Detect which cell encompasses the target text, then output its [X, Y] center coordinate. 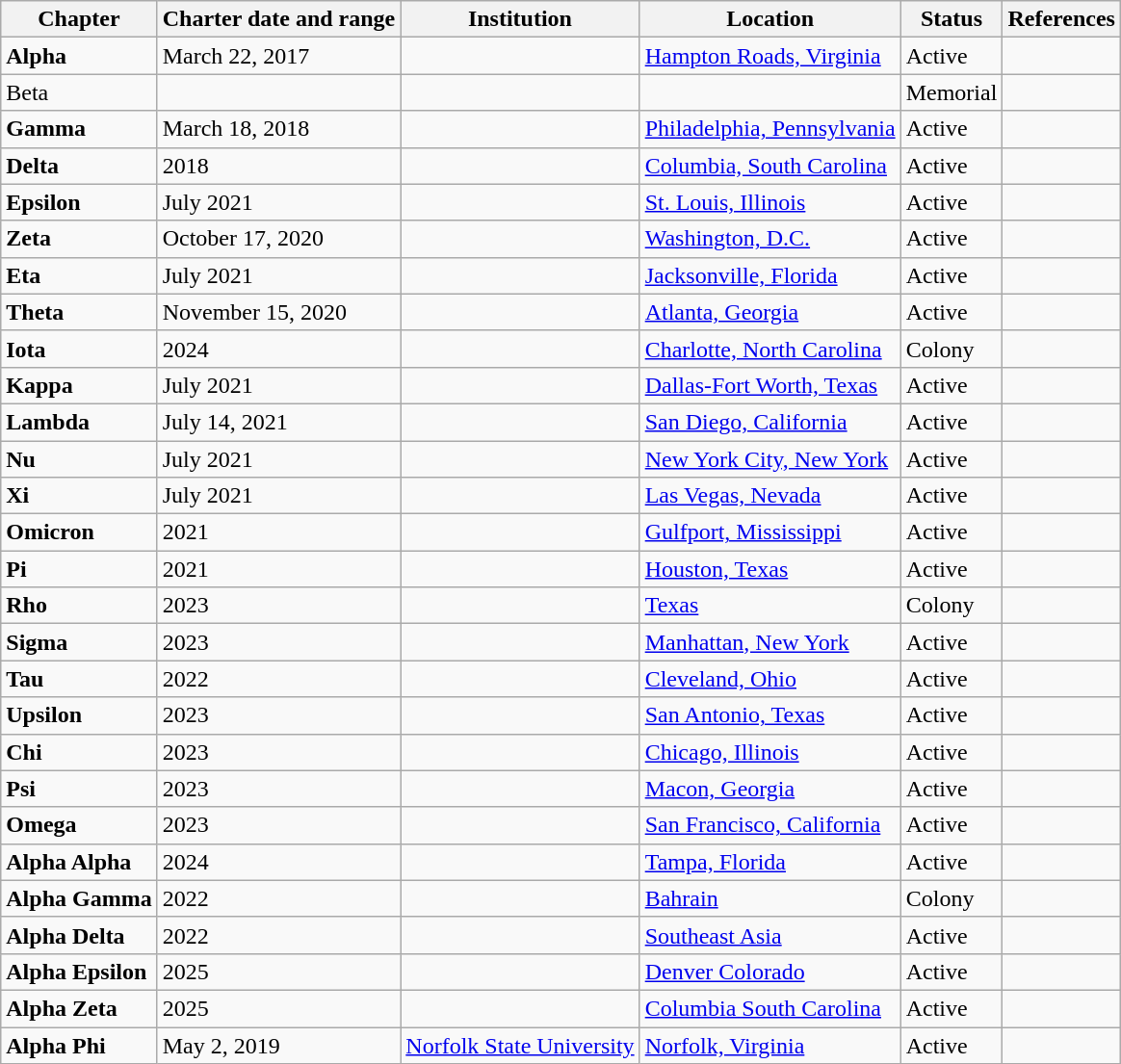
Texas [770, 606]
Dallas-Fort Worth, Texas [770, 385]
Jacksonville, Florida [770, 275]
Nu [79, 459]
Tau [79, 679]
San Francisco, California [770, 825]
Charlotte, North Carolina [770, 349]
Alpha [79, 56]
Tampa, Florida [770, 862]
October 17, 2020 [279, 239]
Chicago, Illinois [770, 752]
Chapter [79, 19]
Gulfport, Mississippi [770, 532]
Cleveland, Ohio [770, 679]
Norfolk State University [520, 1045]
Southeast Asia [770, 935]
March 22, 2017 [279, 56]
Denver Colorado [770, 972]
Chi [79, 752]
May 2, 2019 [279, 1045]
Pi [79, 569]
Columbia, South Carolina [770, 166]
November 15, 2020 [279, 312]
Kappa [79, 385]
Lambda [79, 422]
Alpha Phi [79, 1045]
Norfolk, Virginia [770, 1045]
Washington, D.C. [770, 239]
Memorial [952, 92]
San Diego, California [770, 422]
Beta [79, 92]
Omega [79, 825]
Macon, Georgia [770, 789]
Epsilon [79, 202]
Psi [79, 789]
Atlanta, Georgia [770, 312]
Iota [79, 349]
Upsilon [79, 715]
Alpha Alpha [79, 862]
July 14, 2021 [279, 422]
St. Louis, Illinois [770, 202]
Institution [520, 19]
Columbia South Carolina [770, 1008]
Delta [79, 166]
2018 [279, 166]
Status [952, 19]
Philadelphia, Pennsylvania [770, 129]
Houston, Texas [770, 569]
Omicron [79, 532]
Alpha Gamma [79, 898]
San Antonio, Texas [770, 715]
Sigma [79, 642]
New York City, New York [770, 459]
March 18, 2018 [279, 129]
Charter date and range [279, 19]
Xi [79, 496]
Location [770, 19]
Alpha Delta [79, 935]
Bahrain [770, 898]
Las Vegas, Nevada [770, 496]
Alpha Epsilon [79, 972]
Theta [79, 312]
Alpha Zeta [79, 1008]
References [1061, 19]
Gamma [79, 129]
Rho [79, 606]
Eta [79, 275]
Zeta [79, 239]
Hampton Roads, Virginia [770, 56]
Manhattan, New York [770, 642]
